Find where the given text appears and provide that cell's center as [X, Y] coordinate. 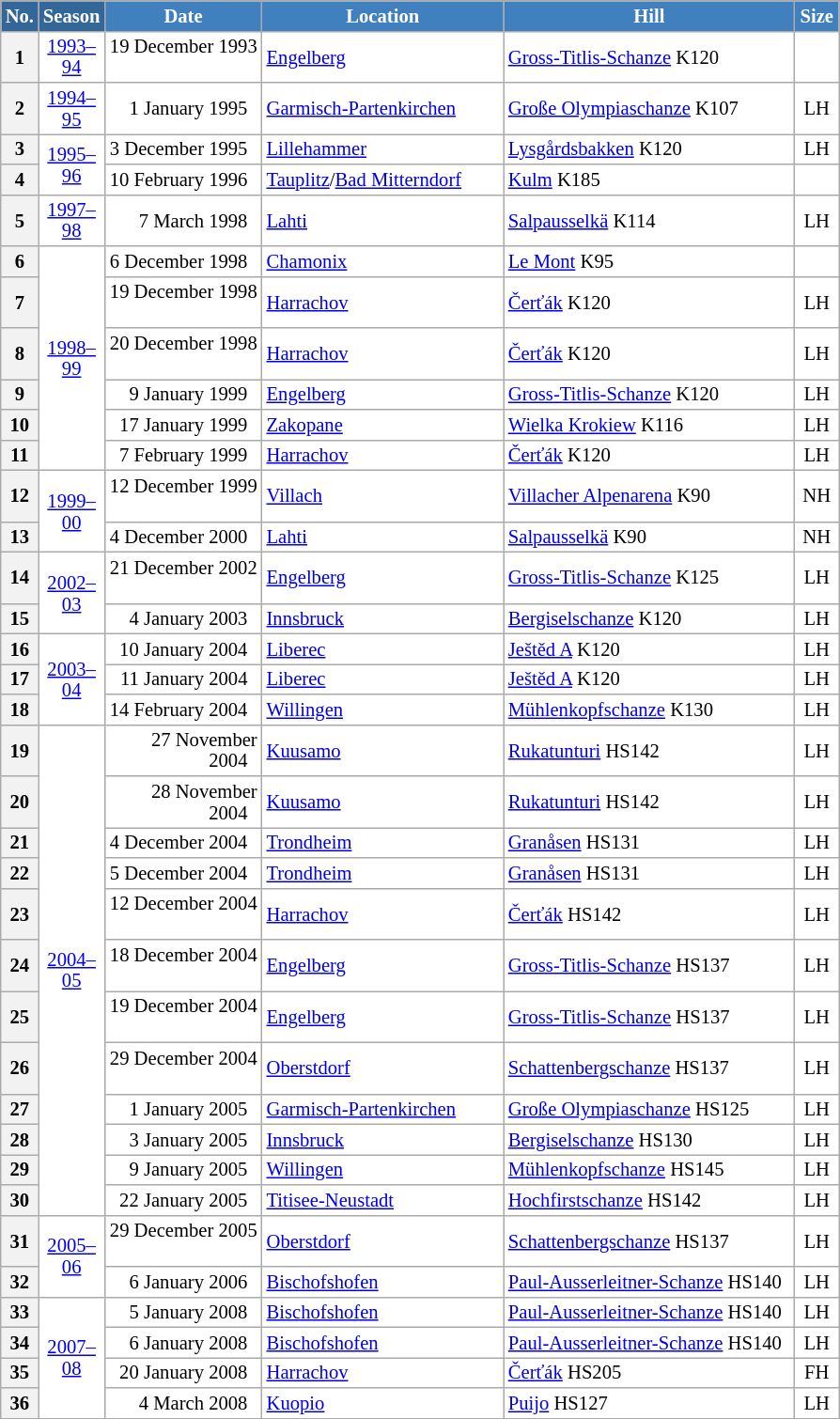
Lillehammer [383, 148]
Puijo HS127 [649, 1402]
5 January 2008 [182, 1312]
26 [20, 1068]
Hochfirstschanze HS142 [649, 1199]
5 December 2004 [182, 872]
23 [20, 913]
9 [20, 394]
Bergiselschanze HS130 [649, 1139]
19 December 1998 [182, 303]
2 [20, 109]
31 [20, 1240]
1994–95 [71, 109]
Hill [649, 15]
Mühlenkopfschanze K130 [649, 709]
1 January 2005 [182, 1109]
20 [20, 803]
28 November 2004 [182, 803]
33 [20, 1312]
Kuopio [383, 1402]
10 [20, 425]
16 [20, 648]
Tauplitz/Bad Mitterndorf [383, 179]
No. [20, 15]
FH [817, 1372]
1995–96 [71, 164]
14 [20, 577]
5 [20, 220]
Kulm K185 [649, 179]
7 March 1998 [182, 220]
18 December 2004 [182, 966]
13 [20, 537]
27 November 2004 [182, 750]
2002–03 [71, 592]
1993–94 [71, 56]
14 February 2004 [182, 709]
Villach [383, 496]
17 [20, 678]
Chamonix [383, 261]
24 [20, 966]
20 January 2008 [182, 1372]
7 [20, 303]
2007–08 [71, 1357]
6 January 2008 [182, 1342]
4 March 2008 [182, 1402]
11 January 2004 [182, 678]
Season [71, 15]
29 December 2004 [182, 1068]
Size [817, 15]
29 December 2005 [182, 1240]
35 [20, 1372]
9 January 1999 [182, 394]
6 January 2006 [182, 1282]
Location [383, 15]
1 January 1995 [182, 109]
22 January 2005 [182, 1199]
2003–04 [71, 678]
9 January 2005 [182, 1169]
Čerťák HS205 [649, 1372]
25 [20, 1017]
12 December 1999 [182, 496]
Salpausselkä K114 [649, 220]
2004–05 [71, 970]
Lysgårdsbakken K120 [649, 148]
Date [182, 15]
3 [20, 148]
29 [20, 1169]
Titisee-Neustadt [383, 1199]
21 [20, 842]
12 December 2004 [182, 913]
4 January 2003 [182, 618]
4 December 2000 [182, 537]
Große Olympiaschanze HS125 [649, 1109]
8 [20, 353]
6 [20, 261]
28 [20, 1139]
19 December 1993 [182, 56]
Wielka Krokiew K116 [649, 425]
Čerťák HS142 [649, 913]
Mühlenkopfschanze HS145 [649, 1169]
12 [20, 496]
Gross-Titlis-Schanze K125 [649, 577]
4 December 2004 [182, 842]
3 December 1995 [182, 148]
10 January 2004 [182, 648]
27 [20, 1109]
15 [20, 618]
1 [20, 56]
Salpausselkä K90 [649, 537]
1997–98 [71, 220]
17 January 1999 [182, 425]
19 [20, 750]
Le Mont K95 [649, 261]
6 December 1998 [182, 261]
7 February 1999 [182, 455]
19 December 2004 [182, 1017]
11 [20, 455]
1999–00 [71, 511]
Große Olympiaschanze K107 [649, 109]
18 [20, 709]
30 [20, 1199]
22 [20, 872]
1998–99 [71, 358]
36 [20, 1402]
21 December 2002 [182, 577]
Villacher Alpenarena K90 [649, 496]
32 [20, 1282]
Bergiselschanze K120 [649, 618]
3 January 2005 [182, 1139]
2005–06 [71, 1255]
34 [20, 1342]
10 February 1996 [182, 179]
4 [20, 179]
Zakopane [383, 425]
20 December 1998 [182, 353]
